Capture the cell that displays the provided text and extract its [x, y] central coordinate. 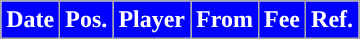
Ref. [332, 20]
From [225, 20]
Fee [282, 20]
Pos. [86, 20]
Player [152, 20]
Date [30, 20]
